Return [X, Y] of the center of cell containing provided text 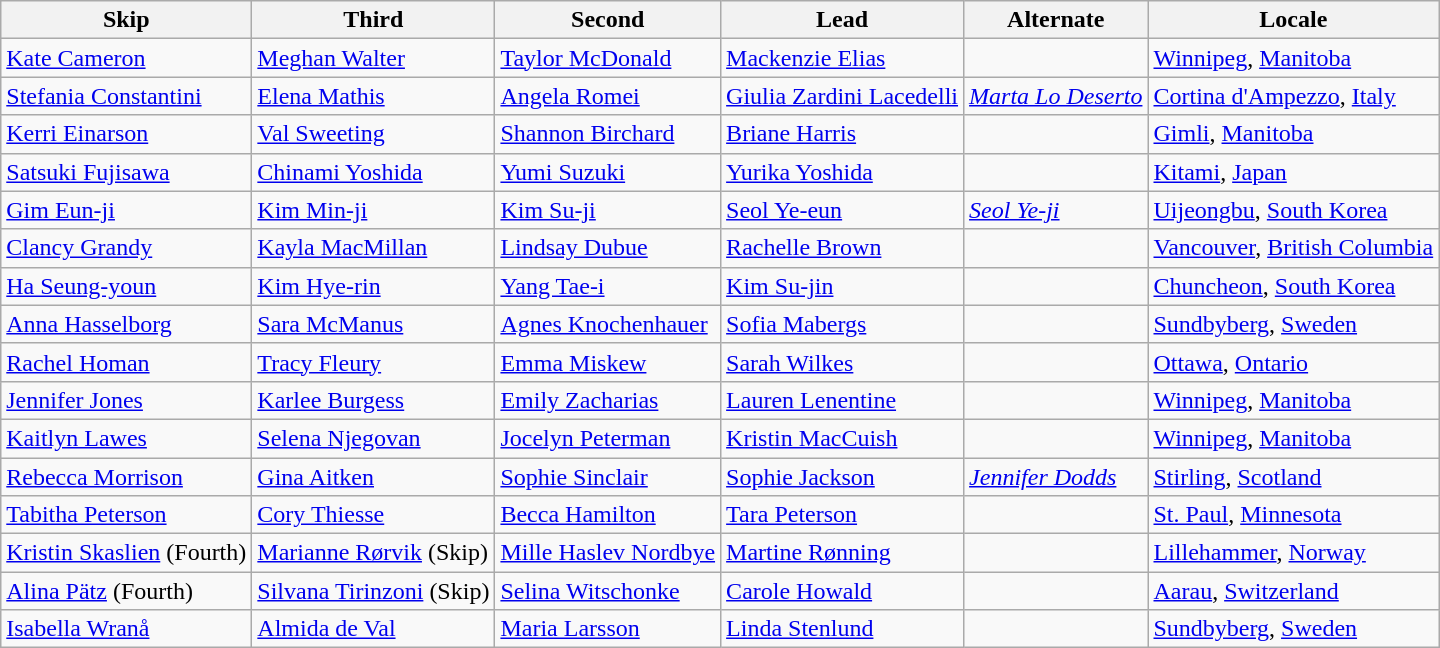
Mackenzie Elias [842, 58]
Ha Seung-youn [126, 286]
Selina Witschonke [608, 591]
Ottawa, Ontario [1294, 362]
Kim Su-ji [608, 210]
Stefania Constantini [126, 96]
Taylor McDonald [608, 58]
Giulia Zardini Lacedelli [842, 96]
Kim Min-ji [374, 210]
Sophie Jackson [842, 477]
Kristin Skaslien (Fourth) [126, 553]
Locale [1294, 20]
Selena Njegovan [374, 438]
Elena Mathis [374, 96]
Kaitlyn Lawes [126, 438]
Yurika Yoshida [842, 172]
Kim Su-jin [842, 286]
Briane Harris [842, 134]
Martine Rønning [842, 553]
Lindsay Dubue [608, 248]
Kim Hye-rin [374, 286]
Vancouver, British Columbia [1294, 248]
Chinami Yoshida [374, 172]
Aarau, Switzerland [1294, 591]
Emily Zacharias [608, 400]
Karlee Burgess [374, 400]
Rachel Homan [126, 362]
Kayla MacMillan [374, 248]
Skip [126, 20]
Isabella Wranå [126, 629]
Sophie Sinclair [608, 477]
Rebecca Morrison [126, 477]
Anna Hasselborg [126, 324]
Gimli, Manitoba [1294, 134]
Cortina d'Ampezzo, Italy [1294, 96]
Becca Hamilton [608, 515]
Cory Thiesse [374, 515]
St. Paul, Minnesota [1294, 515]
Kate Cameron [126, 58]
Seol Ye-eun [842, 210]
Sofia Mabergs [842, 324]
Lillehammer, Norway [1294, 553]
Carole Howald [842, 591]
Rachelle Brown [842, 248]
Val Sweeting [374, 134]
Kristin MacCuish [842, 438]
Gina Aitken [374, 477]
Chuncheon, South Korea [1294, 286]
Maria Larsson [608, 629]
Jennifer Dodds [1056, 477]
Uijeongbu, South Korea [1294, 210]
Second [608, 20]
Seol Ye-ji [1056, 210]
Tabitha Peterson [126, 515]
Tara Peterson [842, 515]
Gim Eun-ji [126, 210]
Marianne Rørvik (Skip) [374, 553]
Linda Stenlund [842, 629]
Tracy Fleury [374, 362]
Kerri Einarson [126, 134]
Alina Pätz (Fourth) [126, 591]
Almida de Val [374, 629]
Mille Haslev Nordbye [608, 553]
Jennifer Jones [126, 400]
Sara McManus [374, 324]
Emma Miskew [608, 362]
Sarah Wilkes [842, 362]
Satsuki Fujisawa [126, 172]
Stirling, Scotland [1294, 477]
Lauren Lenentine [842, 400]
Silvana Tirinzoni (Skip) [374, 591]
Yumi Suzuki [608, 172]
Yang Tae-i [608, 286]
Agnes Knochenhauer [608, 324]
Marta Lo Deserto [1056, 96]
Third [374, 20]
Alternate [1056, 20]
Kitami, Japan [1294, 172]
Angela Romei [608, 96]
Shannon Birchard [608, 134]
Jocelyn Peterman [608, 438]
Clancy Grandy [126, 248]
Lead [842, 20]
Meghan Walter [374, 58]
